Determine the [x, y] coordinate at the center of the cell enclosing the given text.  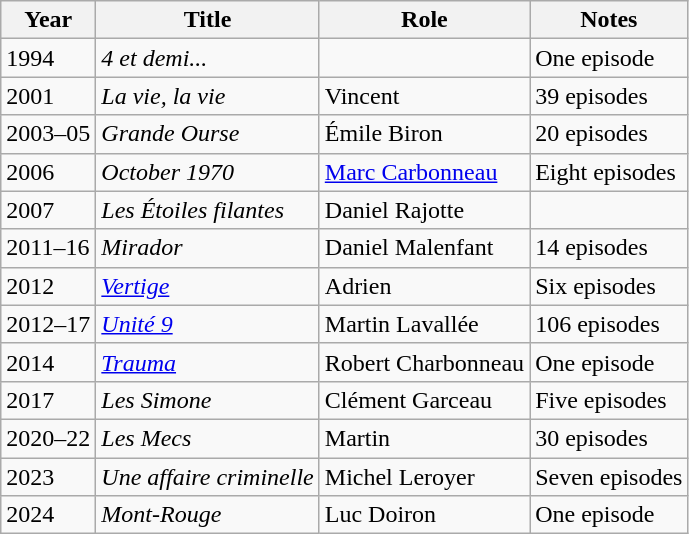
Title [208, 20]
Five episodes [609, 400]
Luc Doiron [424, 515]
Les Mecs [208, 438]
Vertige [208, 286]
Adrien [424, 286]
20 episodes [609, 134]
Robert Charbonneau [424, 362]
2007 [48, 210]
Six episodes [609, 286]
106 episodes [609, 324]
14 episodes [609, 248]
Les Étoiles filantes [208, 210]
Unité 9 [208, 324]
4 et demi... [208, 58]
1994 [48, 58]
La vie, la vie [208, 96]
30 episodes [609, 438]
Grande Ourse [208, 134]
2020–22 [48, 438]
Vincent [424, 96]
Role [424, 20]
Daniel Malenfant [424, 248]
Les Simone [208, 400]
October 1970 [208, 172]
Marc Carbonneau [424, 172]
2012 [48, 286]
Seven episodes [609, 477]
Trauma [208, 362]
2023 [48, 477]
2001 [48, 96]
2014 [48, 362]
Notes [609, 20]
Year [48, 20]
Eight episodes [609, 172]
Émile Biron [424, 134]
2011–16 [48, 248]
2006 [48, 172]
2003–05 [48, 134]
Daniel Rajotte [424, 210]
Mont-Rouge [208, 515]
2024 [48, 515]
Une affaire criminelle [208, 477]
Michel Leroyer [424, 477]
2012–17 [48, 324]
Mirador [208, 248]
2017 [48, 400]
Martin Lavallée [424, 324]
39 episodes [609, 96]
Clément Garceau [424, 400]
Martin [424, 438]
